Detect which cell encompasses the target text, then output its [x, y] center coordinate. 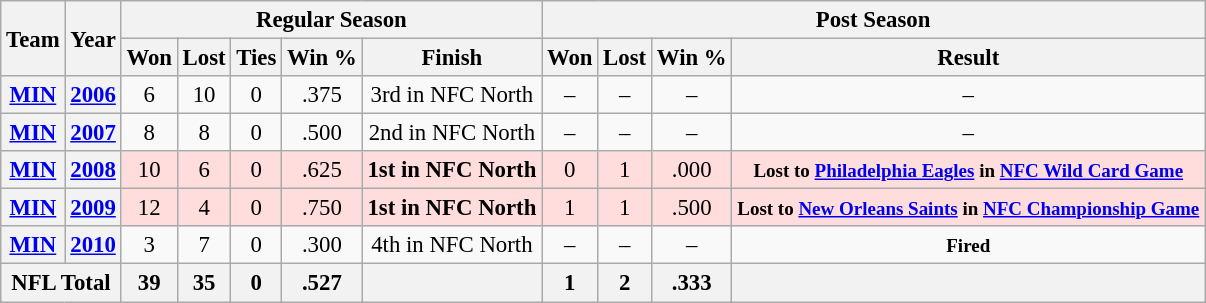
Lost to Philadelphia Eagles in NFC Wild Card Game [968, 170]
.527 [322, 283]
.000 [691, 170]
35 [204, 283]
2 [625, 283]
Finish [452, 58]
2007 [93, 133]
12 [149, 208]
Lost to New Orleans Saints in NFC Championship Game [968, 208]
Result [968, 58]
.333 [691, 283]
2009 [93, 208]
NFL Total [61, 283]
2008 [93, 170]
.750 [322, 208]
Post Season [874, 20]
4th in NFC North [452, 245]
.625 [322, 170]
Ties [256, 58]
2006 [93, 95]
39 [149, 283]
2nd in NFC North [452, 133]
4 [204, 208]
.375 [322, 95]
7 [204, 245]
Year [93, 38]
.300 [322, 245]
Fired [968, 245]
Team [33, 38]
3rd in NFC North [452, 95]
Regular Season [332, 20]
3 [149, 245]
2010 [93, 245]
